Return the (X, Y) coordinate for the center point of the cell that contains the specified text.  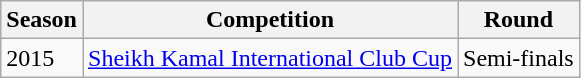
Round (519, 20)
Sheikh Kamal International Club Cup (270, 58)
Season (42, 20)
Competition (270, 20)
2015 (42, 58)
Semi-finals (519, 58)
